Determine the [X, Y] coordinate at the center of the cell enclosing the given text.  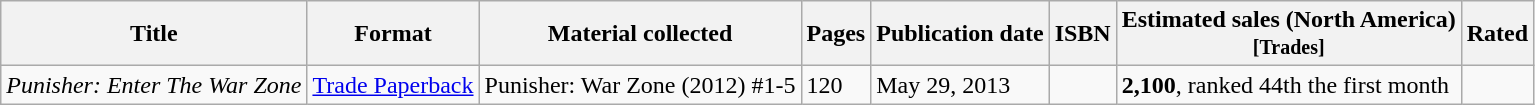
Estimated sales (North America)[Trades] [1288, 34]
120 [836, 85]
Pages [836, 34]
ISBN [1082, 34]
Rated [1497, 34]
Material collected [640, 34]
Publication date [960, 34]
Trade Paperback [393, 85]
2,100, ranked 44th the first month [1288, 85]
May 29, 2013 [960, 85]
Punisher: Enter The War Zone [154, 85]
Punisher: War Zone (2012) #1-5 [640, 85]
Title [154, 34]
Format [393, 34]
